Provide the (x, y) coordinate of the cell's center where the given text is located.  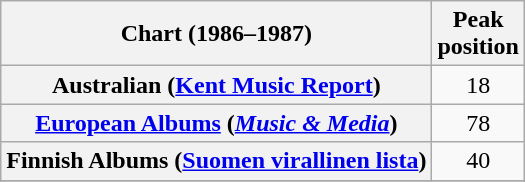
Peakposition (478, 34)
Finnish Albums (Suomen virallinen lista) (216, 161)
European Albums (Music & Media) (216, 123)
18 (478, 85)
Australian (Kent Music Report) (216, 85)
78 (478, 123)
Chart (1986–1987) (216, 34)
40 (478, 161)
